Capture the cell that displays the provided text and extract its [X, Y] central coordinate. 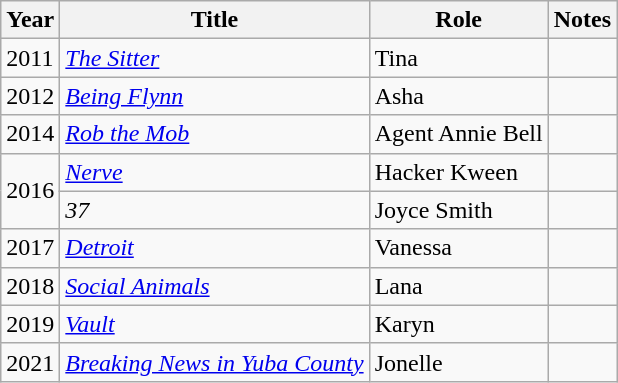
Asha [458, 96]
2017 [30, 248]
Joyce Smith [458, 210]
Tina [458, 58]
Breaking News in Yuba County [214, 362]
Being Flynn [214, 96]
Vault [214, 324]
Lana [458, 286]
Detroit [214, 248]
2012 [30, 96]
Role [458, 20]
Hacker Kween [458, 172]
2011 [30, 58]
2019 [30, 324]
Jonelle [458, 362]
37 [214, 210]
Rob the Mob [214, 134]
Nerve [214, 172]
Notes [582, 20]
Agent Annie Bell [458, 134]
Vanessa [458, 248]
Social Animals [214, 286]
2014 [30, 134]
2018 [30, 286]
2016 [30, 191]
Year [30, 20]
Karyn [458, 324]
Title [214, 20]
2021 [30, 362]
The Sitter [214, 58]
